Determine the (x, y) coordinate at the center of the cell enclosing the given text.  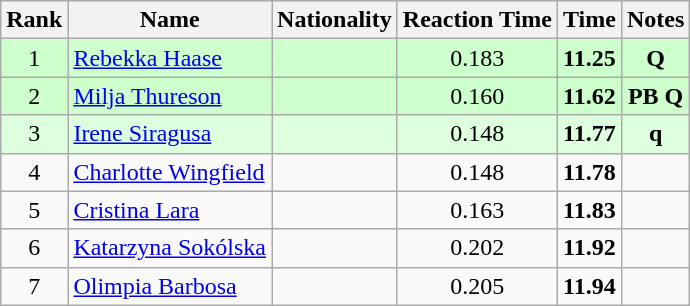
Rebekka Haase (170, 58)
0.183 (477, 58)
Olimpia Barbosa (170, 286)
2 (34, 96)
0.160 (477, 96)
4 (34, 172)
Time (589, 20)
7 (34, 286)
Charlotte Wingfield (170, 172)
11.77 (589, 134)
Nationality (335, 20)
5 (34, 210)
q (655, 134)
Cristina Lara (170, 210)
Name (170, 20)
11.78 (589, 172)
Rank (34, 20)
Katarzyna Sokólska (170, 248)
11.92 (589, 248)
Reaction Time (477, 20)
11.94 (589, 286)
Q (655, 58)
1 (34, 58)
Milja Thureson (170, 96)
Notes (655, 20)
3 (34, 134)
0.205 (477, 286)
Irene Siragusa (170, 134)
11.25 (589, 58)
0.163 (477, 210)
PB Q (655, 96)
6 (34, 248)
11.83 (589, 210)
0.202 (477, 248)
11.62 (589, 96)
